Determine the [X, Y] coordinate at the center of the cell enclosing the given text.  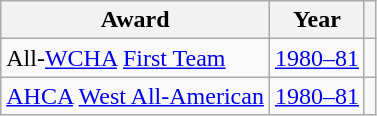
Award [136, 20]
Year [316, 20]
All-WCHA First Team [136, 58]
AHCA West All-American [136, 96]
